Capture the cell that displays the provided text and extract its [x, y] central coordinate. 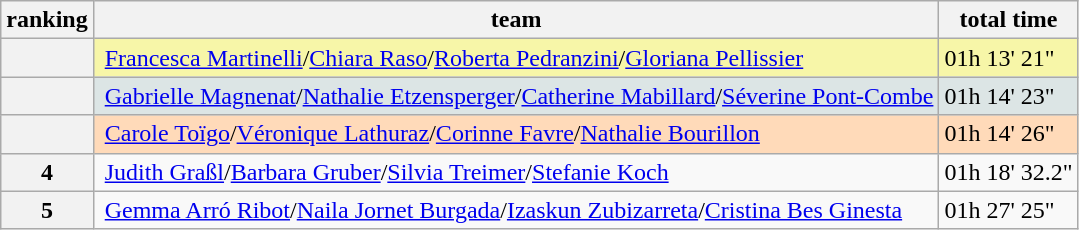
team [516, 20]
ranking [47, 20]
01h 18' 32.2" [1008, 172]
Francesca Martinelli/Chiara Raso/Roberta Pedranzini/Gloriana Pellissier [516, 58]
01h 27' 25" [1008, 210]
01h 13' 21" [1008, 58]
4 [47, 172]
total time [1008, 20]
Judith Graßl/Barbara Gruber/Silvia Treimer/Stefanie Koch [516, 172]
5 [47, 210]
Gabrielle Magnenat/Nathalie Etzensperger/Catherine Mabillard/Séverine Pont-Combe [516, 96]
01h 14' 23" [1008, 96]
01h 14' 26" [1008, 134]
Carole Toïgo/Véronique Lathuraz/Corinne Favre/Nathalie Bourillon [516, 134]
Gemma Arró Ribot/Naila Jornet Burgada/Izaskun Zubizarreta/Cristina Bes Ginesta [516, 210]
